Locate the cell with the specified text and output its (x, y) center coordinate. 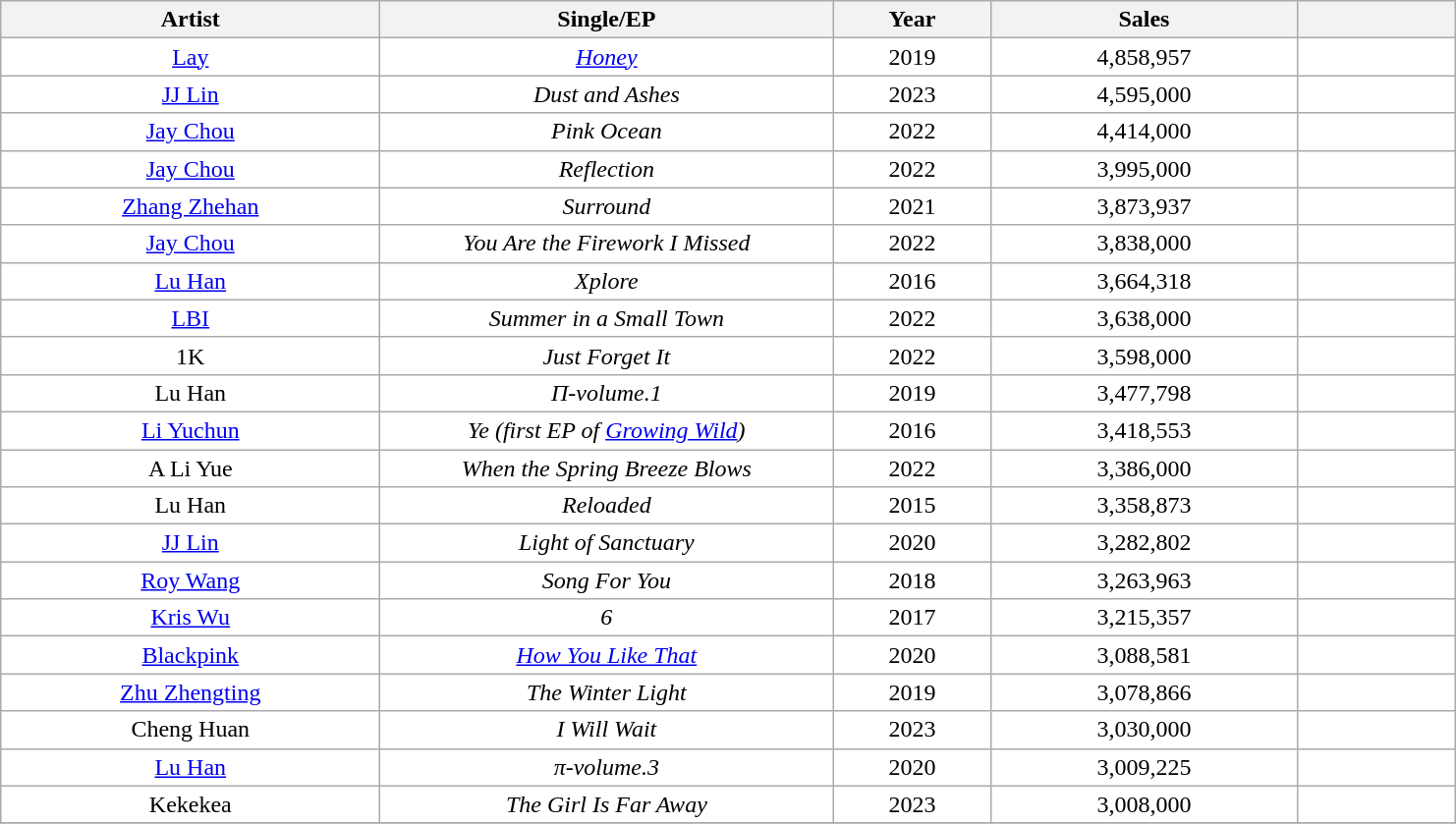
Zhang Zhehan (191, 206)
3,358,873 (1144, 506)
Zhu Zhengting (191, 692)
Ye (first EP of Growing Wild) (607, 430)
I Will Wait (607, 730)
3,030,000 (1144, 730)
Honey (607, 57)
The Girl Is Far Away (607, 804)
3,838,000 (1144, 244)
Π-volume.1 (607, 393)
3,263,963 (1144, 580)
3,009,225 (1144, 767)
Light of Sanctuary (607, 543)
Lay (191, 57)
3,477,798 (1144, 393)
Kris Wu (191, 618)
Sales (1144, 20)
You Are the Firework I Missed (607, 244)
Artist (191, 20)
3,873,937 (1144, 206)
Summer in a Small Town (607, 318)
3,008,000 (1144, 804)
3,088,581 (1144, 655)
4,595,000 (1144, 94)
Surround (607, 206)
How You Like That (607, 655)
2017 (912, 618)
3,638,000 (1144, 318)
When the Spring Breeze Blows (607, 468)
Reflection (607, 169)
Cheng Huan (191, 730)
Li Yuchun (191, 430)
Just Forget It (607, 356)
3,078,866 (1144, 692)
6 (607, 618)
Roy Wang (191, 580)
2015 (912, 506)
A Li Yue (191, 468)
Pink Ocean (607, 132)
Dust and Ashes (607, 94)
LBI (191, 318)
2018 (912, 580)
Kekekea (191, 804)
3,598,000 (1144, 356)
π-volume.3 (607, 767)
4,858,957 (1144, 57)
3,995,000 (1144, 169)
Blackpink (191, 655)
Single/EP (607, 20)
3,386,000 (1144, 468)
Reloaded (607, 506)
1K (191, 356)
3,215,357 (1144, 618)
4,414,000 (1144, 132)
Xplore (607, 281)
2021 (912, 206)
3,282,802 (1144, 543)
Year (912, 20)
3,664,318 (1144, 281)
3,418,553 (1144, 430)
Song For You (607, 580)
The Winter Light (607, 692)
